Capture the cell that displays the provided text and extract its [X, Y] central coordinate. 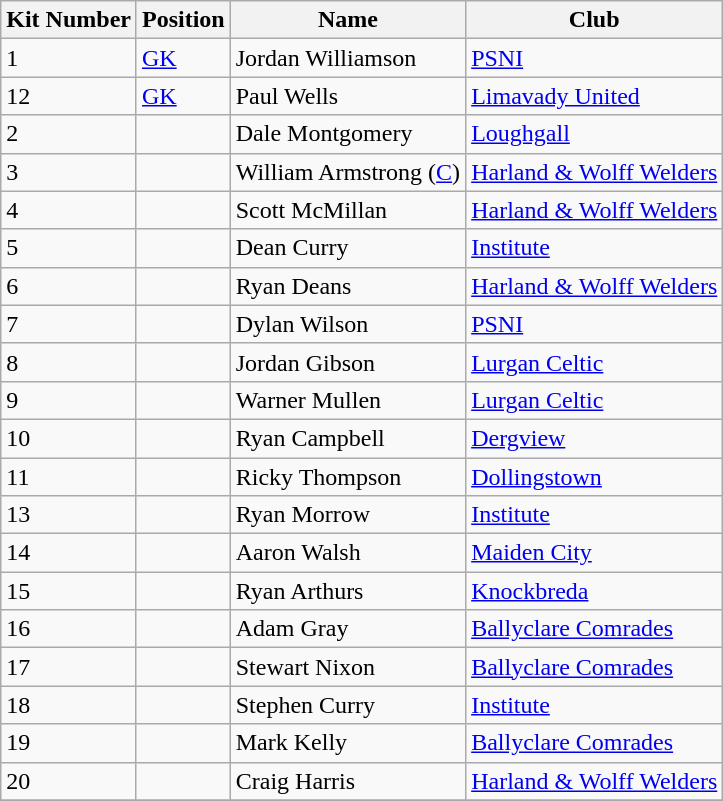
Aaron Walsh [348, 553]
Adam Gray [348, 629]
11 [69, 477]
Stewart Nixon [348, 667]
Name [348, 20]
Kit Number [69, 20]
16 [69, 629]
Mark Kelly [348, 743]
Ryan Morrow [348, 515]
17 [69, 667]
Paul Wells [348, 96]
Ryan Deans [348, 286]
Loughgall [594, 134]
18 [69, 705]
5 [69, 248]
Ricky Thompson [348, 477]
Dean Curry [348, 248]
4 [69, 210]
19 [69, 743]
Ryan Arthurs [348, 591]
1 [69, 58]
14 [69, 553]
8 [69, 362]
Dergview [594, 438]
Dale Montgomery [348, 134]
15 [69, 591]
Stephen Curry [348, 705]
12 [69, 96]
Limavady United [594, 96]
Scott McMillan [348, 210]
Ryan Campbell [348, 438]
Knockbreda [594, 591]
6 [69, 286]
20 [69, 781]
Warner Mullen [348, 400]
3 [69, 172]
Club [594, 20]
Jordan Williamson [348, 58]
2 [69, 134]
William Armstrong (C) [348, 172]
Dylan Wilson [348, 324]
Craig Harris [348, 781]
Jordan Gibson [348, 362]
Dollingstown [594, 477]
Maiden City [594, 553]
9 [69, 400]
7 [69, 324]
10 [69, 438]
Position [183, 20]
13 [69, 515]
